Provide the (x, y) coordinate of the cell's center where the given text is located.  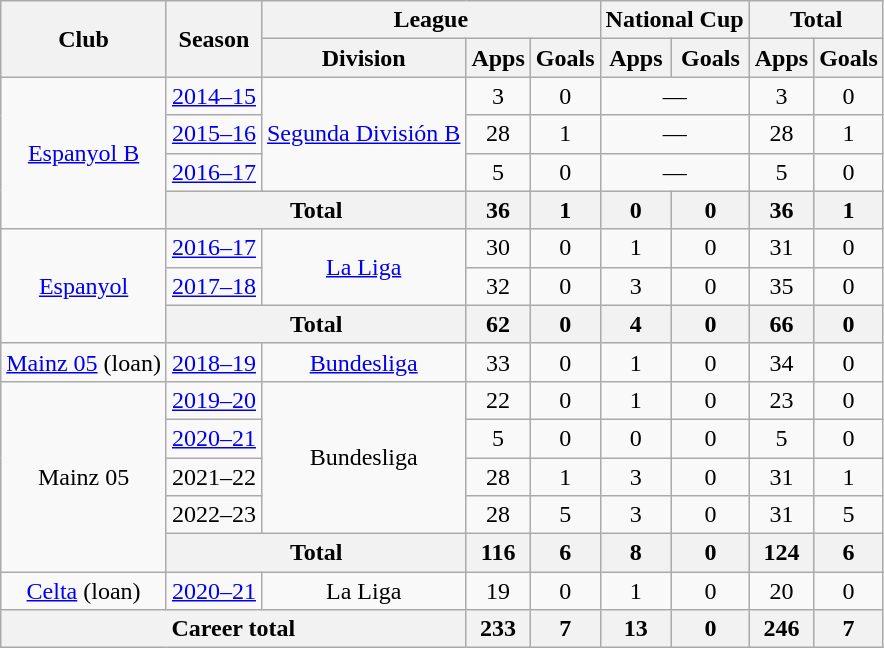
Division (363, 58)
62 (498, 324)
2019–20 (214, 400)
20 (781, 591)
2018–19 (214, 362)
Espanyol B (84, 153)
Mainz 05 (84, 476)
35 (781, 286)
8 (636, 553)
32 (498, 286)
22 (498, 400)
Mainz 05 (loan) (84, 362)
233 (498, 629)
30 (498, 248)
4 (636, 324)
2014–15 (214, 96)
Segunda División B (363, 134)
Celta (loan) (84, 591)
66 (781, 324)
Espanyol (84, 286)
National Cup (674, 20)
League (430, 20)
23 (781, 400)
246 (781, 629)
124 (781, 553)
Club (84, 39)
34 (781, 362)
2021–22 (214, 477)
33 (498, 362)
116 (498, 553)
13 (636, 629)
2015–16 (214, 134)
Career total (234, 629)
2022–23 (214, 515)
2017–18 (214, 286)
Season (214, 39)
19 (498, 591)
